Search for the cell housing the specified text and yield its (x, y) center coordinate. 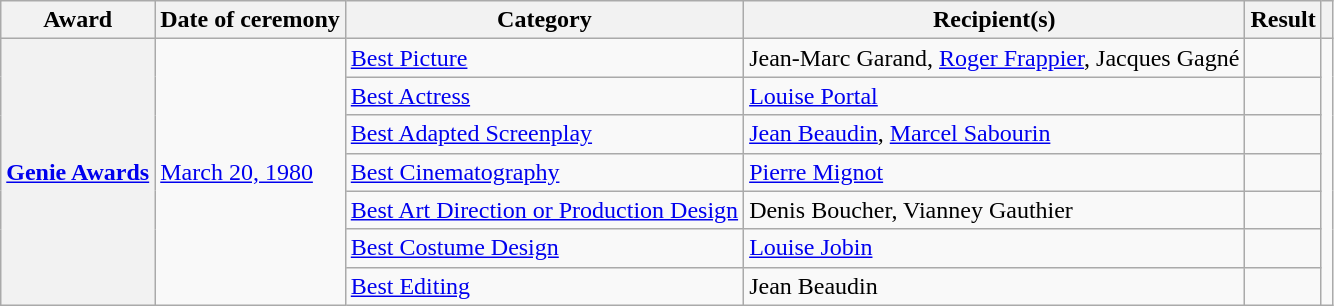
Louise Jobin (994, 248)
Best Editing (544, 286)
Best Art Direction or Production Design (544, 210)
Louise Portal (994, 96)
Award (78, 20)
Best Picture (544, 58)
Denis Boucher, Vianney Gauthier (994, 210)
Pierre Mignot (994, 172)
Jean Beaudin (994, 286)
Genie Awards (78, 172)
Best Adapted Screenplay (544, 134)
Best Costume Design (544, 248)
Best Cinematography (544, 172)
Jean Beaudin, Marcel Sabourin (994, 134)
Result (1283, 20)
Recipient(s) (994, 20)
Category (544, 20)
Jean-Marc Garand, Roger Frappier, Jacques Gagné (994, 58)
Date of ceremony (250, 20)
March 20, 1980 (250, 172)
Best Actress (544, 96)
